Locate the cell with the specified text and output its [x, y] center coordinate. 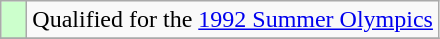
Qualified for the 1992 Summer Olympics [233, 20]
